Locate the cell with the specified text and output its (x, y) center coordinate. 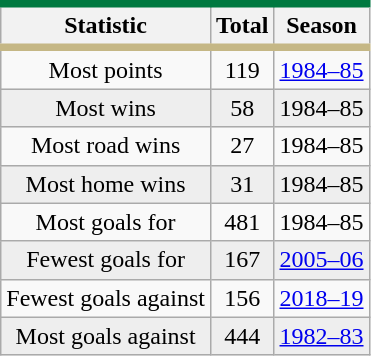
Most home wins (106, 184)
119 (242, 68)
Fewest goals against (106, 298)
Most road wins (106, 146)
444 (242, 336)
Total (242, 26)
Fewest goals for (106, 260)
Most goals for (106, 222)
481 (242, 222)
Most points (106, 68)
156 (242, 298)
Season (322, 26)
Most wins (106, 108)
58 (242, 108)
Statistic (106, 26)
27 (242, 146)
31 (242, 184)
1982–83 (322, 336)
2018–19 (322, 298)
167 (242, 260)
Most goals against (106, 336)
2005–06 (322, 260)
